Find where the given text appears and provide that cell's center as (X, Y) coordinate. 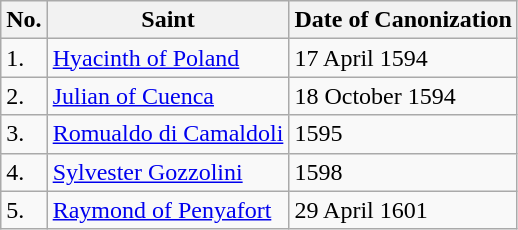
4. (24, 172)
Sylvester Gozzolini (168, 172)
Romualdo di Camaldoli (168, 134)
No. (24, 20)
1598 (403, 172)
Date of Canonization (403, 20)
Raymond of Penyafort (168, 210)
2. (24, 96)
1595 (403, 134)
1. (24, 58)
Julian of Cuenca (168, 96)
Saint (168, 20)
17 April 1594 (403, 58)
29 April 1601 (403, 210)
Hyacinth of Poland (168, 58)
3. (24, 134)
5. (24, 210)
18 October 1594 (403, 96)
